Find where the given text appears and provide that cell's center as [X, Y] coordinate. 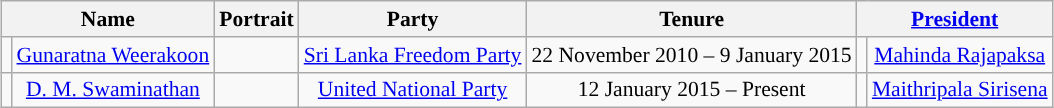
United National Party [413, 90]
Mahinda Rajapaksa [960, 55]
12 January 2015 – Present [691, 90]
Party [413, 19]
22 November 2010 – 9 January 2015 [691, 55]
President [955, 19]
Maithripala Sirisena [960, 90]
Sri Lanka Freedom Party [413, 55]
Tenure [691, 19]
Name [108, 19]
D. M. Swaminathan [112, 90]
Gunaratna Weerakoon [112, 55]
Portrait [256, 19]
